Identify which cell holds the provided text, then report its (X, Y) central coordinate. 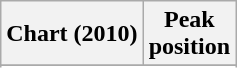
Chart (2010) (72, 34)
Peakposition (189, 34)
